Find where the given text appears and provide that cell's center as (X, Y) coordinate. 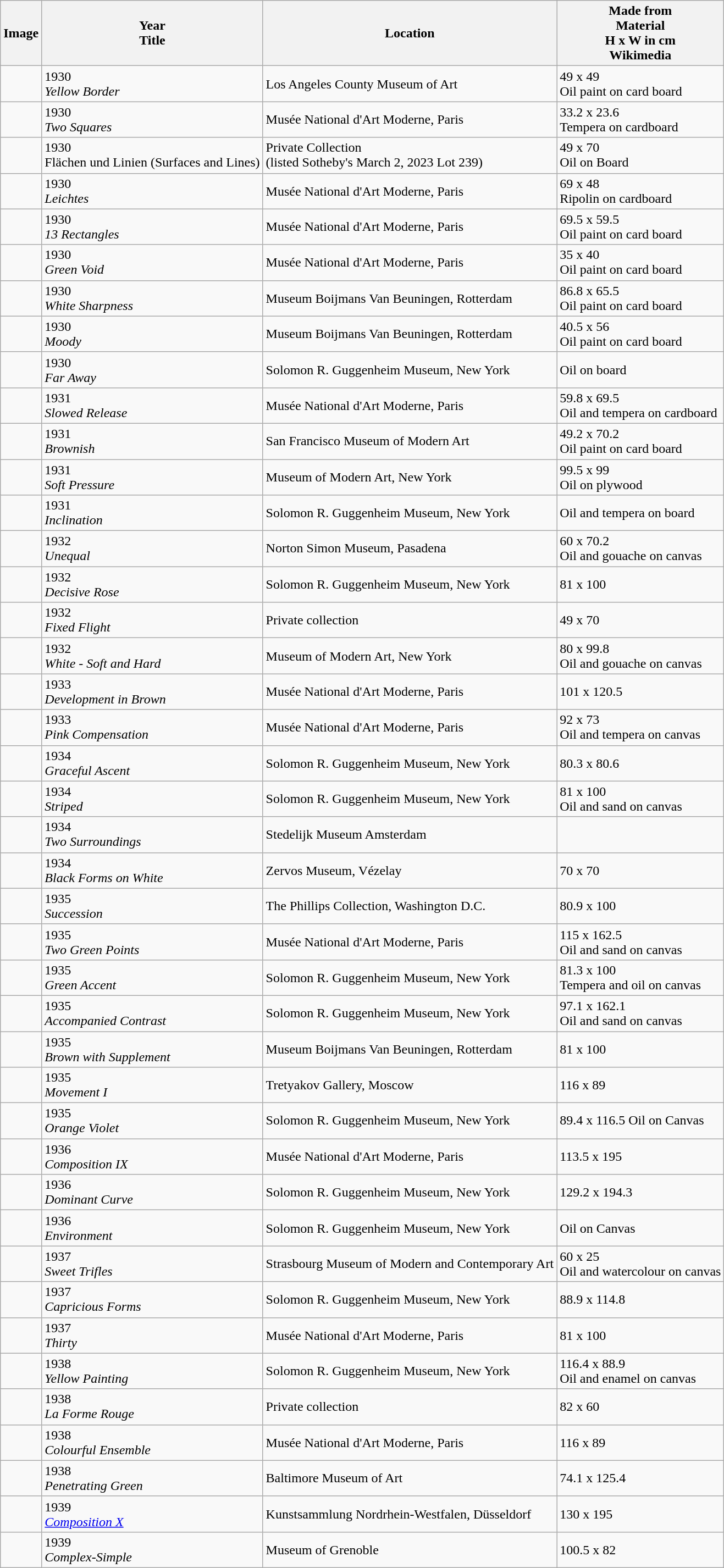
Tretyakov Gallery, Moscow (410, 1085)
1935Green Accent (152, 977)
1931Inclination (152, 513)
130 x 195 (640, 1514)
97.1 x 162.1Oil and sand on canvas (640, 1013)
Kunstsammlung Nordrhein-Westfalen, Düsseldorf (410, 1514)
82 x 60 (640, 1407)
1939Complex-Simple (152, 1550)
1932Decisive Rose (152, 585)
88.9 x 114.8 (640, 1299)
49 x 70Oil on Board (640, 155)
92 x 73Oil and tempera on canvas (640, 728)
1931Soft Pressure (152, 477)
1938La Forme Rouge (152, 1407)
Norton Simon Museum, Pasadena (410, 548)
Strasbourg Museum of Modern and Contemporary Art (410, 1264)
69 x 48Ripolin on cardboard (640, 191)
99.5 x 99Oil on plywood (640, 477)
1935Orange Violet (152, 1121)
Baltimore Museum of Art (410, 1478)
69.5 x 59.5Oil paint on card board (640, 226)
1932Unequal (152, 548)
1936Dominant Curve (152, 1193)
1930Moody (152, 334)
1930Leichtes (152, 191)
1936Composition IX (152, 1156)
81 x 100Oil and sand on canvas (640, 799)
Museum of Grenoble (410, 1550)
49 x 49Oil paint on card board (640, 84)
86.8 x 65.5Oil paint on card board (640, 298)
70 x 70 (640, 871)
1930Flächen und Linien (Surfaces and Lines) (152, 155)
81.3 x 100Tempera and oil on canvas (640, 977)
89.4 x 116.5 Oil on Canvas (640, 1121)
60 x 70.2Oil and gouache on canvas (640, 548)
1930Two Squares (152, 120)
Oil on Canvas (640, 1228)
100.5 x 82 (640, 1550)
Los Angeles County Museum of Art (410, 84)
1938Yellow Painting (152, 1371)
33.2 x 23.6Tempera on cardboard (640, 120)
1931Slowed Release (152, 406)
San Francisco Museum of Modern Art (410, 441)
80.9 x 100 (640, 906)
1934Two Surroundings (152, 834)
80 x 99.8Oil and gouache on canvas (640, 656)
Stedelijk Museum Amsterdam (410, 834)
59.8 x 69.5Oil and tempera on cardboard (640, 406)
1930Green Void (152, 263)
1934Graceful Ascent (152, 763)
Zervos Museum, Vézelay (410, 871)
115 x 162.5Oil and sand on canvas (640, 942)
49 x 70 (640, 620)
Location (410, 33)
193013 Rectangles (152, 226)
Oil on board (640, 369)
1934Striped (152, 799)
1937Sweet Trifles (152, 1264)
80.3 x 80.6 (640, 763)
1932White - Soft and Hard (152, 656)
35 x 40Oil paint on card board (640, 263)
40.5 x 56Oil paint on card board (640, 334)
101 x 120.5 (640, 691)
1934Black Forms on White (152, 871)
1935Succession (152, 906)
1938Colourful Ensemble (152, 1442)
1937Capricious Forms (152, 1299)
1937Thirty (152, 1336)
1933Pink Compensation (152, 728)
1933Development in Brown (152, 691)
1931Brownish (152, 441)
60 x 25Oil and watercolour on canvas (640, 1264)
1935Movement I (152, 1085)
129.2 x 194.3 (640, 1193)
Made fromMaterialH x W in cmWikimedia (640, 33)
1938Penetrating Green (152, 1478)
1939Composition X (152, 1514)
The Phillips Collection, Washington D.C. (410, 906)
113.5 x 195 (640, 1156)
1930White Sharpness (152, 298)
1936Environment (152, 1228)
1932Fixed Flight (152, 620)
74.1 x 125.4 (640, 1478)
49.2 x 70.2Oil paint on card board (640, 441)
1930Yellow Border (152, 84)
1935Accompanied Contrast (152, 1013)
Image (21, 33)
116.4 x 88.9Oil and enamel on canvas (640, 1371)
Oil and tempera on board (640, 513)
1935Brown with Supplement (152, 1049)
Private Collection(listed Sotheby's March 2, 2023 Lot 239) (410, 155)
1930Far Away (152, 369)
1935Two Green Points (152, 942)
YearTitle (152, 33)
